For the text-containing cell, return its midpoint in (x, y) coordinate format. 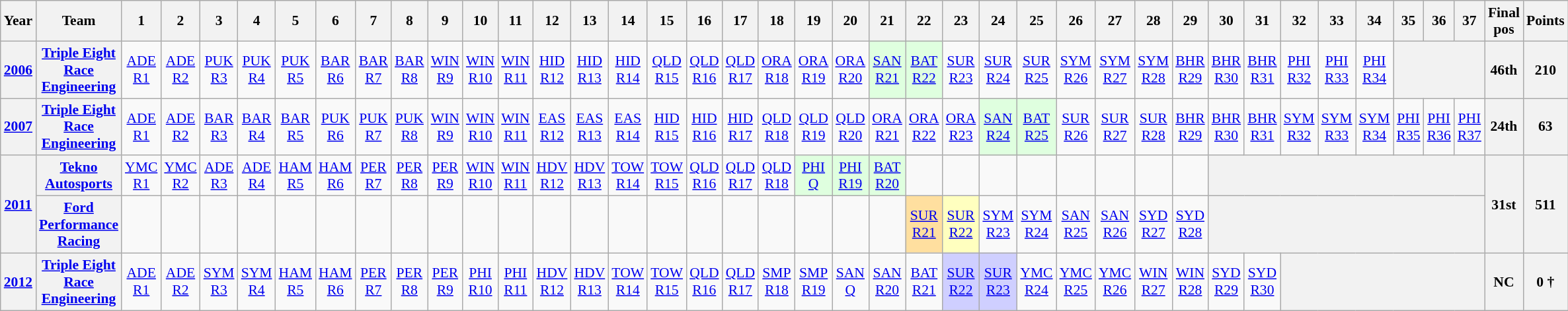
EASR13 (590, 127)
QLDR16 (704, 70)
SANR21 (887, 70)
SYD R27 (1153, 225)
5 (296, 21)
36 (1439, 21)
PHIR32 (1300, 70)
PHIR34 (1375, 70)
SYM R24 (1037, 225)
SYD R28 (1190, 225)
BATR25 (1037, 127)
24 (998, 21)
BARR3 (219, 127)
31 (1263, 21)
9 (446, 21)
YMC R25 (1076, 281)
210 (1546, 70)
26 (1076, 21)
13 (590, 21)
Final pos (1504, 21)
19 (814, 21)
HIDR14 (628, 70)
YMC R24 (1037, 281)
37 (1470, 21)
PUKR6 (336, 127)
YMC R2 (180, 176)
PHIR37 (1470, 127)
QLDR19 (814, 127)
SYM R23 (998, 225)
18 (777, 21)
SUR R21 (924, 225)
BARR4 (256, 127)
15 (666, 21)
32 (1300, 21)
BATR22 (924, 70)
30 (1227, 21)
SURR25 (1037, 70)
2011 (19, 205)
8 (410, 21)
SYMR26 (1076, 70)
35 (1409, 21)
SMP R19 (814, 281)
SYD R30 (1263, 281)
20 (850, 21)
Points (1546, 21)
34 (1375, 21)
ORAR22 (924, 127)
PHI R19 (850, 176)
Tekno Autosports (79, 176)
SYMR27 (1115, 70)
PUKR4 (256, 70)
SYMR32 (1300, 127)
PUKR7 (374, 127)
0 † (1546, 281)
1 (141, 21)
SURR23 (961, 70)
SANR24 (998, 127)
25 (1037, 21)
QLDR20 (850, 127)
ADE R3 (219, 176)
17 (740, 21)
YMC R1 (141, 176)
BAT R20 (887, 176)
ORAR20 (850, 70)
BARR7 (374, 70)
ADE R1 (141, 281)
PUKR3 (219, 70)
10 (480, 21)
SURR28 (1153, 127)
11 (516, 21)
PHI R11 (516, 281)
QLDR15 (666, 70)
31st (1504, 205)
SAN Q (850, 281)
HIDR13 (590, 70)
511 (1546, 205)
28 (1153, 21)
SYMR28 (1153, 70)
WIN R11 (516, 176)
27 (1115, 21)
ORAR23 (961, 127)
7 (374, 21)
BARR8 (410, 70)
QLD R18 (777, 176)
6 (336, 21)
63 (1546, 127)
WIN R10 (480, 176)
WIN R28 (1190, 281)
SYD R29 (1227, 281)
NC (1504, 281)
PUKR5 (296, 70)
ADE R4 (256, 176)
SUR R23 (998, 281)
PHIR33 (1337, 70)
HIDR15 (666, 127)
Year (19, 21)
3 (219, 21)
SYM R4 (256, 281)
QLDR18 (777, 127)
BARR5 (296, 127)
SAN R26 (1115, 225)
PHI R10 (480, 281)
BARR6 (336, 70)
YMC R26 (1115, 281)
24th (1504, 127)
PHIR36 (1439, 127)
2012 (19, 281)
Team (79, 21)
EASR12 (551, 127)
HIDR16 (704, 127)
SAN R25 (1076, 225)
BAT R21 (924, 281)
EASR14 (628, 127)
PHI Q (814, 176)
21 (887, 21)
Ford Performance Racing (79, 225)
46th (1504, 70)
PHIR35 (1409, 127)
SMP R18 (777, 281)
16 (704, 21)
2006 (19, 70)
14 (628, 21)
PUKR8 (410, 127)
SYM R3 (219, 281)
22 (924, 21)
SYMR33 (1337, 127)
ADE R2 (180, 281)
12 (551, 21)
ORAR19 (814, 70)
29 (1190, 21)
SYMR34 (1375, 127)
SAN R20 (887, 281)
23 (961, 21)
33 (1337, 21)
SURR26 (1076, 127)
WIN R27 (1153, 281)
HIDR17 (740, 127)
ORAR18 (777, 70)
QLDR17 (740, 70)
ORAR21 (887, 127)
SURR27 (1115, 127)
HIDR12 (551, 70)
4 (256, 21)
2 (180, 21)
2007 (19, 127)
SURR24 (998, 70)
